From the cell containing the given text, extract its center point as (X, Y) coordinate. 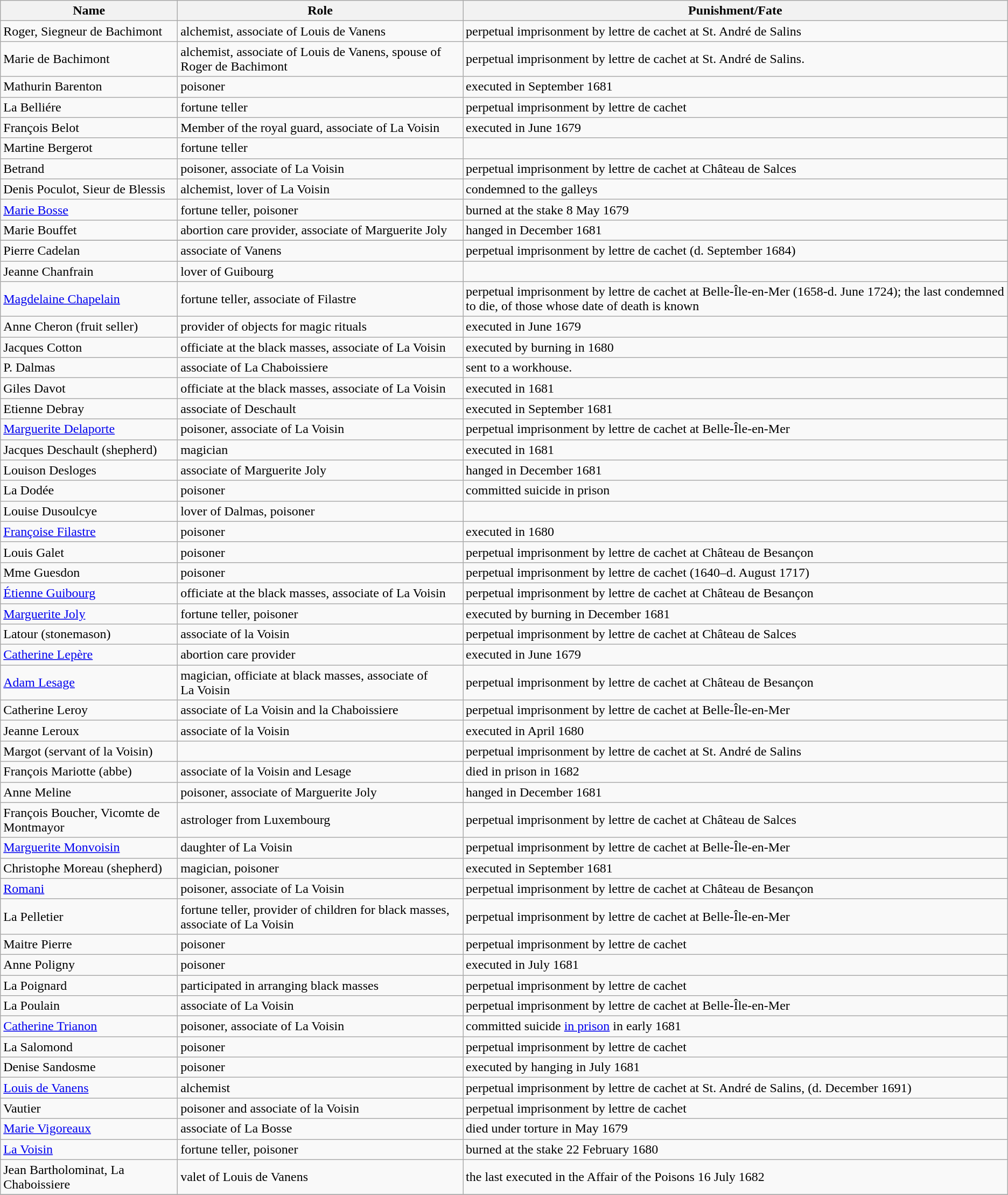
Martine Bergerot (89, 148)
Marguerite Delaporte (89, 429)
perpetual imprisonment by lettre de cachet at St. André de Salins. (736, 59)
Punishment/Fate (736, 11)
executed by hanging in July 1681 (736, 1067)
P. Dalmas (89, 368)
daughter of La Voisin (320, 848)
Maitre Pierre (89, 944)
burned at the stake 8 May 1679 (736, 209)
associate of Deschault (320, 409)
Marie Vigoreaux (89, 1129)
died under torture in May 1679 (736, 1129)
executed in July 1681 (736, 965)
Etienne Debray (89, 409)
abortion care provider, associate of Marguerite Joly (320, 230)
perpetual imprisonment by lettre de cachet at Belle-Île-en-Mer (1658-d. June 1724); the last condemned to die, of those whose date of death is known (736, 299)
astrologer from Luxembourg (320, 820)
Role (320, 11)
François Belot (89, 128)
Louise Dusoulcye (89, 511)
Marie Bosse (89, 209)
Pierre Cadelan (89, 250)
La Dodée (89, 491)
Name (89, 11)
associate of la Voisin and Lesage (320, 772)
Catherine Trianon (89, 1026)
participated in arranging black masses (320, 985)
Anne Meline (89, 792)
alchemist, associate of Louis de Vanens, spouse of Roger de Bachimont (320, 59)
Marguerite Monvoisin (89, 848)
La Poignard (89, 985)
magician, poisoner (320, 868)
La Salomond (89, 1047)
Magdelaine Chapelain (89, 299)
Jeanne Chanfrain (89, 271)
Marie Bouffet (89, 230)
burned at the stake 22 February 1680 (736, 1149)
Jeanne Leroux (89, 731)
Marie de Bachimont (89, 59)
associate of La Bosse (320, 1129)
La Belliére (89, 107)
Romani (89, 889)
La Voisin (89, 1149)
provider of objects for magic rituals (320, 327)
associate of Marguerite Joly (320, 470)
abortion care provider (320, 655)
condemned to the galleys (736, 189)
Christophe Moreau (shepherd) (89, 868)
alchemist, lover of La Voisin (320, 189)
executed in April 1680 (736, 731)
lover of Dalmas, poisoner (320, 511)
committed suicide in prison (736, 491)
Louis de Vanens (89, 1088)
perpetual imprisonment by lettre de cachet at St. André de Salins, (d. December 1691) (736, 1088)
Mathurin Barenton (89, 87)
Étienne Guibourg (89, 593)
Jean Bartholominat, La Chaboissiere (89, 1177)
Member of the royal guard, associate of La Voisin (320, 128)
Betrand (89, 169)
Marguerite Joly (89, 613)
Denise Sandosme (89, 1067)
the last executed in the Affair of the Poisons 16 July 1682 (736, 1177)
Jacques Cotton (89, 347)
valet of Louis de Vanens (320, 1177)
Roger, Siegneur de Bachimont (89, 31)
La Pelletier (89, 917)
died in prison in 1682 (736, 772)
associate of La Voisin and la Chaboissiere (320, 710)
Vautier (89, 1108)
fortune teller, provider of children for black masses, associate of La Voisin (320, 917)
Denis Poculot, Sieur de Blessis (89, 189)
magician, officiate at black masses, associate of La Voisin (320, 683)
La Poulain (89, 1006)
perpetual imprisonment by lettre de cachet (1640–d. August 1717) (736, 572)
poisoner and associate of la Voisin (320, 1108)
poisoner, associate of Marguerite Joly (320, 792)
Anne Poligny (89, 965)
François Mariotte (abbe) (89, 772)
executed by burning in December 1681 (736, 613)
Adam Lesage (89, 683)
Louison Desloges (89, 470)
fortune teller, associate of Filastre (320, 299)
perpetual imprisonment by lettre de cachet (d. September 1684) (736, 250)
Françoise Filastre (89, 532)
committed suicide in prison in early 1681 (736, 1026)
Anne Cheron (fruit seller) (89, 327)
Louis Galet (89, 552)
executed by burning in 1680 (736, 347)
Jacques Deschault (shepherd) (89, 450)
alchemist (320, 1088)
Margot (servant of la Voisin) (89, 751)
Catherine Leroy (89, 710)
Giles Davot (89, 388)
sent to a workhouse. (736, 368)
Mme Guesdon (89, 572)
lover of Guibourg (320, 271)
alchemist, associate of Louis de Vanens (320, 31)
associate of La Voisin (320, 1006)
associate of La Chaboissiere (320, 368)
associate of Vanens (320, 250)
François Boucher, Vicomte de Montmayor (89, 820)
Catherine Lepère (89, 655)
magician (320, 450)
executed in 1680 (736, 532)
Latour (stonemason) (89, 634)
